Extract the [x, y] coordinate from the center of the cell holding the provided text.  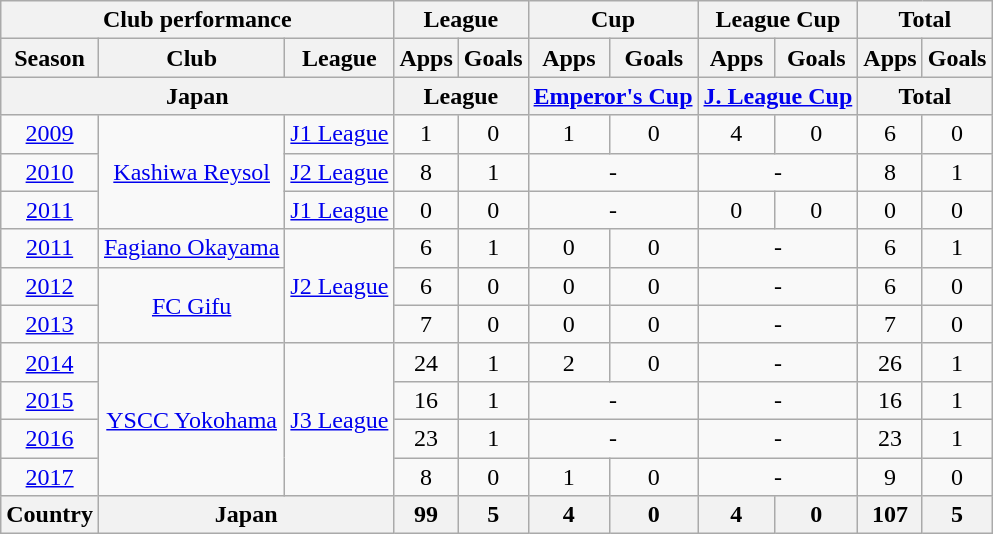
2 [569, 362]
2017 [50, 477]
J. League Cup [778, 96]
2009 [50, 134]
Club [191, 58]
YSCC Yokohama [191, 419]
FC Gifu [191, 305]
107 [890, 515]
2010 [50, 172]
Cup [613, 20]
26 [890, 362]
Emperor's Cup [613, 96]
9 [890, 477]
Fagiano Okayama [191, 248]
2014 [50, 362]
League Cup [778, 20]
J3 League [340, 419]
2015 [50, 400]
24 [426, 362]
Club performance [198, 20]
2016 [50, 438]
Season [50, 58]
Kashiwa Reysol [191, 172]
2012 [50, 286]
2013 [50, 324]
Country [50, 515]
99 [426, 515]
